Output the [X, Y] coordinate of the center of the cell containing the given text.  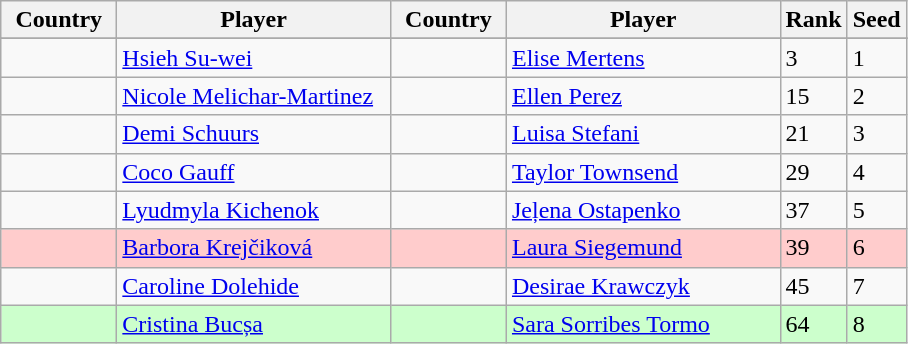
15 [814, 96]
4 [876, 172]
Ellen Perez [643, 96]
Luisa Stefani [643, 134]
Demi Schuurs [254, 134]
Sara Sorribes Tormo [643, 324]
Lyudmyla Kichenok [254, 210]
Desirae Krawczyk [643, 286]
39 [814, 248]
1 [876, 58]
21 [814, 134]
Barbora Krejčiková [254, 248]
64 [814, 324]
Nicole Melichar-Martinez [254, 96]
45 [814, 286]
29 [814, 172]
Caroline Dolehide [254, 286]
Jeļena Ostapenko [643, 210]
37 [814, 210]
Coco Gauff [254, 172]
Hsieh Su-wei [254, 58]
8 [876, 324]
Seed [876, 20]
2 [876, 96]
Cristina Bucșa [254, 324]
Rank [814, 20]
7 [876, 286]
5 [876, 210]
6 [876, 248]
Taylor Townsend [643, 172]
Elise Mertens [643, 58]
Laura Siegemund [643, 248]
